Search for the cell housing the specified text and yield its (X, Y) center coordinate. 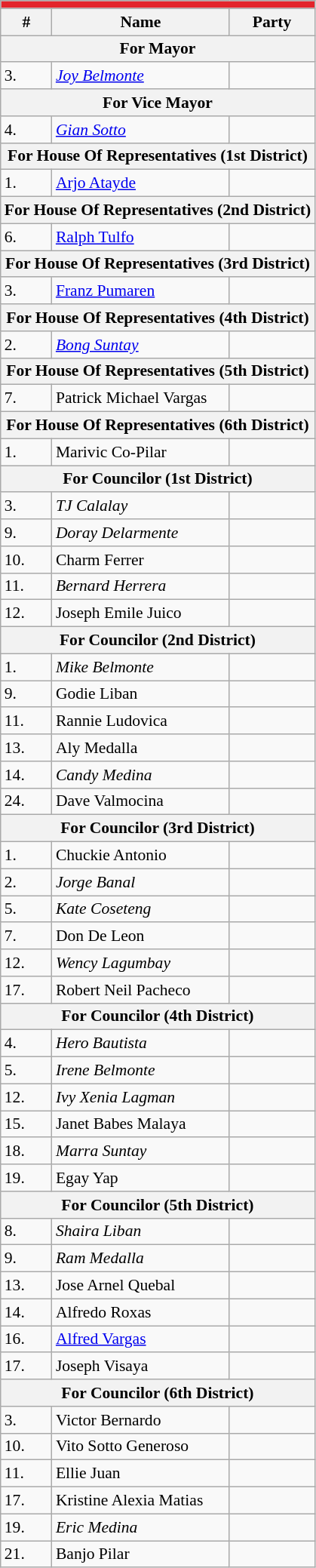
Kate Coseteng (140, 909)
For Councilor (1st District) (158, 479)
21. (26, 1554)
Franz Pumaren (140, 291)
8. (26, 1231)
Gian Sotto (140, 130)
Ivy Xenia Lagman (140, 1097)
Robert Neil Pacheco (140, 990)
Bong Suntay (140, 345)
For Councilor (4th District) (158, 1016)
Chuckie Antonio (140, 856)
Patrick Michael Vargas (140, 398)
For House Of Representatives (5th District) (158, 371)
Ellie Juan (140, 1474)
Jorge Banal (140, 882)
Arjo Atayde (140, 183)
Aly Medalla (140, 748)
Joseph Emile Juico (140, 613)
Janet Babes Malaya (140, 1124)
For House Of Representatives (1st District) (158, 156)
Ralph Tulfo (140, 237)
For Vice Mayor (158, 103)
Mike Belmonte (140, 667)
Hero Bautista (140, 1044)
For Councilor (5th District) (158, 1205)
Wency Lagumbay (140, 963)
For Councilor (2nd District) (158, 641)
Candy Medina (140, 775)
Joy Belmonte (140, 76)
Ram Medalla (140, 1259)
Kristine Alexia Matias (140, 1501)
Party (272, 22)
Marra Suntay (140, 1151)
24. (26, 801)
Dave Valmocina (140, 801)
Marivic Co-Pilar (140, 452)
For Councilor (3rd District) (158, 829)
Godie Liban (140, 694)
Don De Leon (140, 936)
16. (26, 1339)
Shaira Liban (140, 1231)
Rannie Ludovica (140, 721)
Alfredo Roxas (140, 1312)
For House Of Representatives (2nd District) (158, 211)
Charm Ferrer (140, 560)
Doray Delarmente (140, 533)
For Mayor (158, 49)
15. (26, 1124)
Victor Bernardo (140, 1420)
Irene Belmonte (140, 1071)
Joseph Visaya (140, 1367)
For House Of Representatives (4th District) (158, 318)
Bernard Herrera (140, 586)
Jose Arnel Quebal (140, 1286)
18. (26, 1151)
For Councilor (6th District) (158, 1393)
Vito Sotto Generoso (140, 1447)
TJ Calalay (140, 506)
Name (140, 22)
Eric Medina (140, 1527)
For House Of Representatives (6th District) (158, 426)
6. (26, 237)
Egay Yap (140, 1178)
Alfred Vargas (140, 1339)
For House Of Representatives (3rd District) (158, 264)
# (26, 22)
Banjo Pilar (140, 1554)
